For the text-containing cell, return its midpoint in [X, Y] coordinate format. 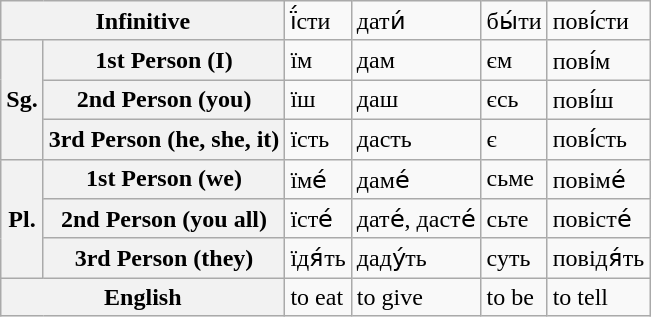
3rd Person (he, she, it) [164, 139]
дате́, дасте́ [416, 219]
їсте́ [318, 219]
є [514, 139]
3rd Person (they) [164, 258]
2nd Person (you all) [164, 219]
2nd Person (you) [164, 100]
сьте [514, 219]
єм [514, 60]
їдя́ть [318, 258]
даду́ть [416, 258]
їш [318, 100]
пові́м [598, 60]
ї́сти [318, 21]
повідя́ть [598, 258]
даме́ [416, 179]
даш [416, 100]
to be [514, 297]
English [143, 297]
повіме́ [598, 179]
їсть [318, 139]
to give [416, 297]
єсь [514, 100]
їм [318, 60]
to eat [318, 297]
їме́ [318, 179]
пові́сти [598, 21]
пові́сть [598, 139]
повісте́ [598, 219]
дати́ [416, 21]
Sg. [22, 100]
пові́ш [598, 100]
дам [416, 60]
суть [514, 258]
to tell [598, 297]
сьме [514, 179]
1st Person (I) [164, 60]
1st Person (we) [164, 179]
дасть [416, 139]
бы́ти [514, 21]
Infinitive [143, 21]
Pl. [22, 218]
